Scan for the cell matching the given text and deliver its [X, Y] coordinate at center. 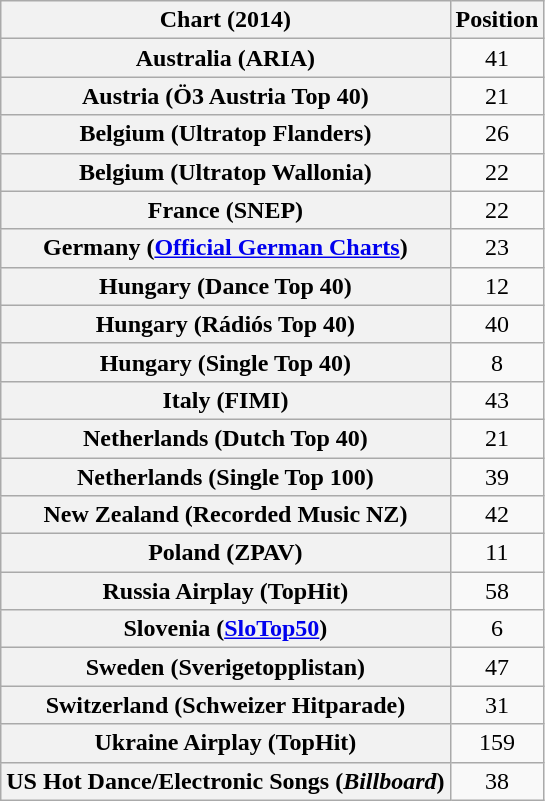
39 [497, 477]
Germany (Official German Charts) [226, 248]
Hungary (Rádiós Top 40) [226, 324]
Ukraine Airplay (TopHit) [226, 743]
43 [497, 400]
26 [497, 134]
Position [497, 20]
France (SNEP) [226, 210]
Slovenia (SloTop50) [226, 629]
Sweden (Sverigetopplistan) [226, 667]
58 [497, 591]
31 [497, 705]
Poland (ZPAV) [226, 553]
US Hot Dance/Electronic Songs (Billboard) [226, 781]
Hungary (Dance Top 40) [226, 286]
Belgium (Ultratop Flanders) [226, 134]
Belgium (Ultratop Wallonia) [226, 172]
Italy (FIMI) [226, 400]
Netherlands (Single Top 100) [226, 477]
23 [497, 248]
42 [497, 515]
11 [497, 553]
40 [497, 324]
12 [497, 286]
8 [497, 362]
Austria (Ö3 Austria Top 40) [226, 96]
Hungary (Single Top 40) [226, 362]
6 [497, 629]
Switzerland (Schweizer Hitparade) [226, 705]
Russia Airplay (TopHit) [226, 591]
Chart (2014) [226, 20]
38 [497, 781]
New Zealand (Recorded Music NZ) [226, 515]
Australia (ARIA) [226, 58]
Netherlands (Dutch Top 40) [226, 438]
41 [497, 58]
47 [497, 667]
159 [497, 743]
